Capture the cell that displays the provided text and extract its (X, Y) central coordinate. 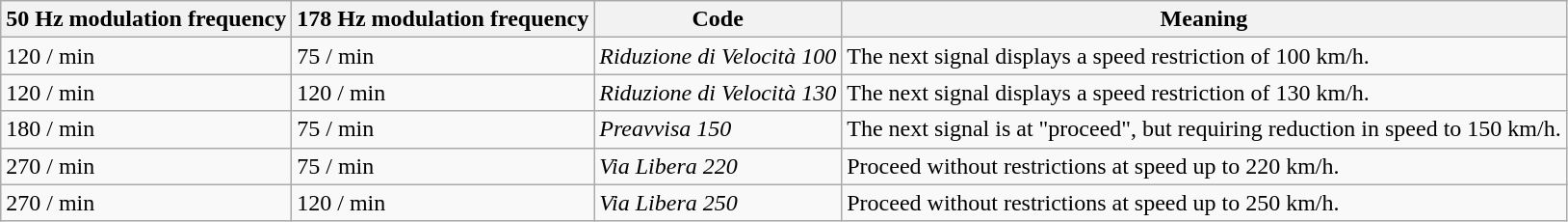
The next signal is at "proceed", but requiring reduction in speed to 150 km/h. (1204, 129)
Riduzione di Velocità 100 (719, 56)
178 Hz modulation frequency (443, 19)
Proceed without restrictions at speed up to 250 km/h. (1204, 203)
Via Libera 250 (719, 203)
Proceed without restrictions at speed up to 220 km/h. (1204, 166)
The next signal displays a speed restriction of 100 km/h. (1204, 56)
Code (719, 19)
180 / min (146, 129)
Preavvisa 150 (719, 129)
The next signal displays a speed restriction of 130 km/h. (1204, 93)
50 Hz modulation frequency (146, 19)
Meaning (1204, 19)
Via Libera 220 (719, 166)
Riduzione di Velocità 130 (719, 93)
